Find where the given text appears and provide that cell's center as (x, y) coordinate. 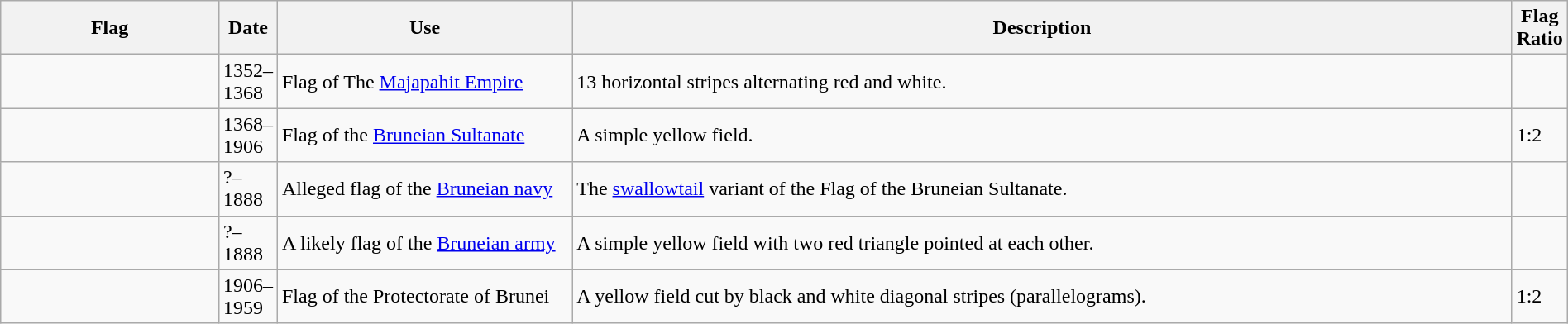
Alleged flag of the Bruneian navy (424, 188)
The swallowtail variant of the Flag of the Bruneian Sultanate. (1042, 188)
Flag Ratio (1540, 28)
1368–1906 (248, 136)
Flag of The Majapahit Empire (424, 81)
Date (248, 28)
A simple yellow field. (1042, 136)
Flag of the Bruneian Sultanate (424, 136)
1352–1368 (248, 81)
A simple yellow field with two red triangle pointed at each other. (1042, 243)
A likely flag of the Bruneian army (424, 243)
13 horizontal stripes alternating red and white. (1042, 81)
1906–1959 (248, 296)
A yellow field cut by black and white diagonal stripes (parallelograms). (1042, 296)
Use (424, 28)
Flag (110, 28)
Flag of the Protectorate of Brunei (424, 296)
Description (1042, 28)
